Pinpoint the cell where the given text exists, returning its [x, y] midpoint coordinate. 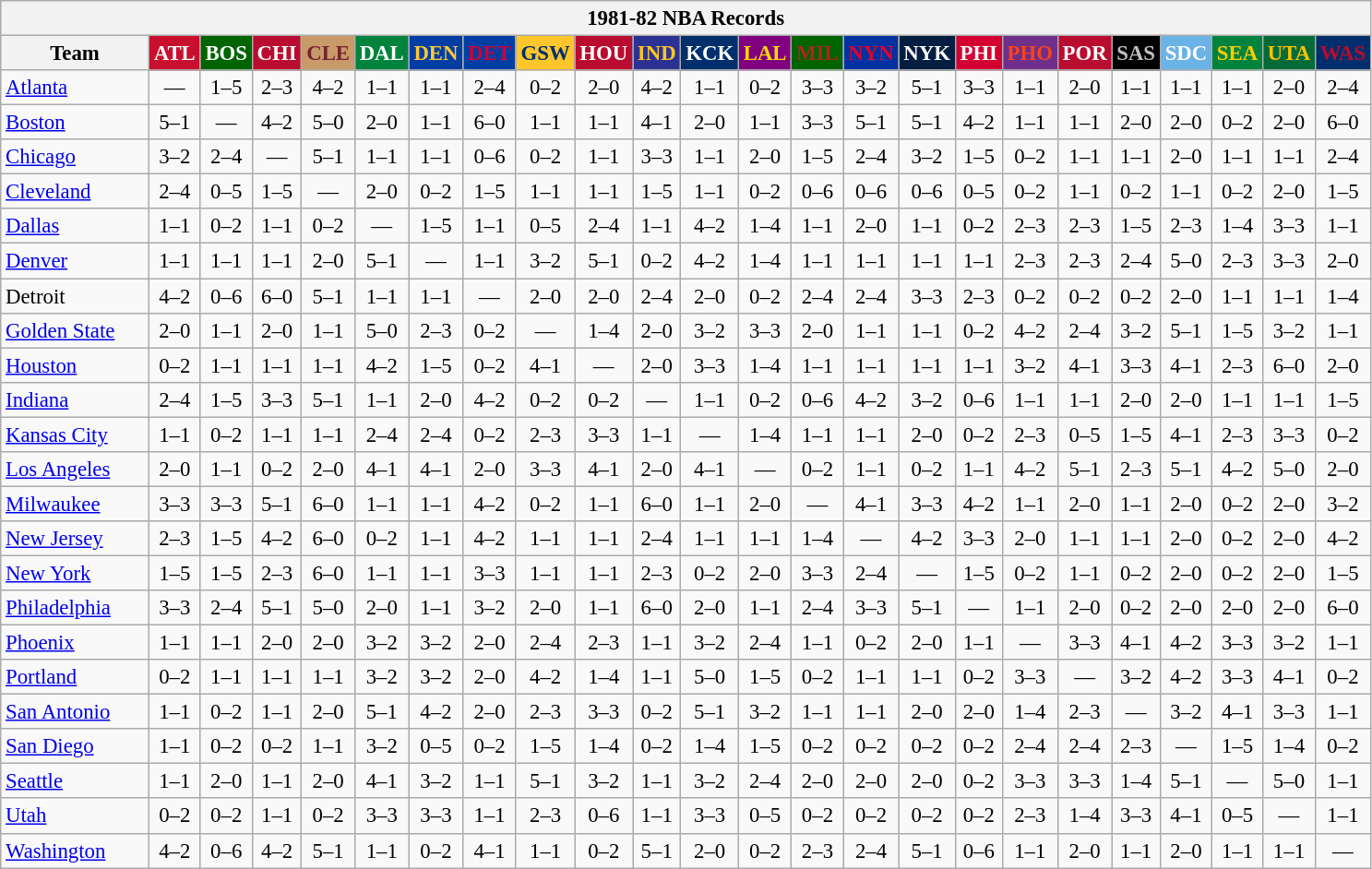
Golden State [76, 330]
San Diego [76, 746]
IND [657, 54]
HOU [603, 54]
DAL [382, 54]
UTA [1288, 54]
Portland [76, 677]
Los Angeles [76, 470]
SDC [1186, 54]
Washington [76, 851]
Utah [76, 816]
Cleveland [76, 192]
CHI [277, 54]
Atlanta [76, 88]
Chicago [76, 157]
POR [1085, 54]
SEA [1238, 54]
Milwaukee [76, 504]
Philadelphia [76, 608]
Kansas City [76, 434]
Houston [76, 365]
BOS [226, 54]
DET [489, 54]
1981-82 NBA Records [686, 18]
DEN [435, 54]
WAS [1342, 54]
PHO [1030, 54]
Seattle [76, 781]
SAS [1136, 54]
LAL [764, 54]
New York [76, 573]
Phoenix [76, 643]
Indiana [76, 399]
Detroit [76, 296]
NYK [926, 54]
PHI [978, 54]
CLE [328, 54]
Dallas [76, 226]
Team [76, 54]
San Antonio [76, 712]
MIL [817, 54]
KCK [710, 54]
GSW [545, 54]
Denver [76, 261]
Boston [76, 123]
ATL [174, 54]
New Jersey [76, 539]
NYN [871, 54]
